Determine the (x, y) coordinate at the center of the cell enclosing the given text.  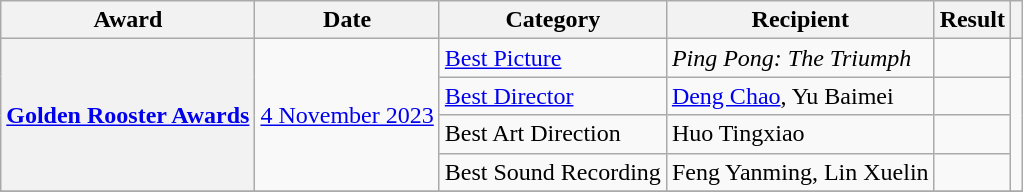
Category (552, 20)
Award (128, 20)
Ping Pong: The Triumph (800, 58)
4 November 2023 (347, 115)
Result (972, 20)
Best Sound Recording (552, 172)
Golden Rooster Awards (128, 115)
Date (347, 20)
Deng Chao, Yu Baimei (800, 96)
Best Picture (552, 58)
Huo Tingxiao (800, 134)
Feng Yanming, Lin Xuelin (800, 172)
Best Art Direction (552, 134)
Recipient (800, 20)
Best Director (552, 96)
